Locate the cell with the specified text and output its [X, Y] center coordinate. 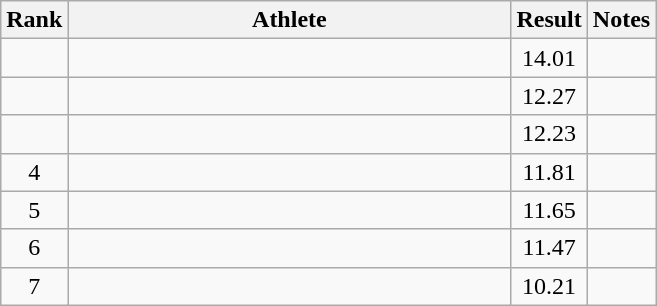
Result [549, 20]
11.47 [549, 248]
Notes [621, 20]
11.65 [549, 210]
12.27 [549, 96]
Rank [34, 20]
12.23 [549, 134]
4 [34, 172]
6 [34, 248]
Athlete [290, 20]
7 [34, 286]
10.21 [549, 286]
14.01 [549, 58]
11.81 [549, 172]
5 [34, 210]
